Scan for the cell matching the given text and deliver its (x, y) coordinate at center. 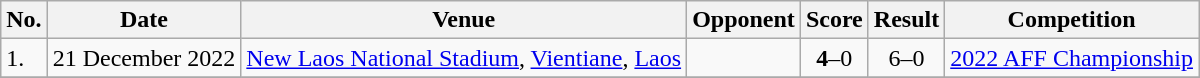
Date (144, 20)
21 December 2022 (144, 58)
4–0 (834, 58)
No. (24, 20)
1. (24, 58)
6–0 (906, 58)
Score (834, 20)
Result (906, 20)
2022 AFF Championship (1072, 58)
Opponent (744, 20)
New Laos National Stadium, Vientiane, Laos (464, 58)
Competition (1072, 20)
Venue (464, 20)
